Scan for the cell matching the given text and deliver its (x, y) coordinate at center. 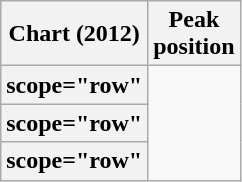
Chart (2012) (74, 34)
Peakposition (194, 34)
